Extract the (x, y) coordinate from the center of the cell holding the provided text.  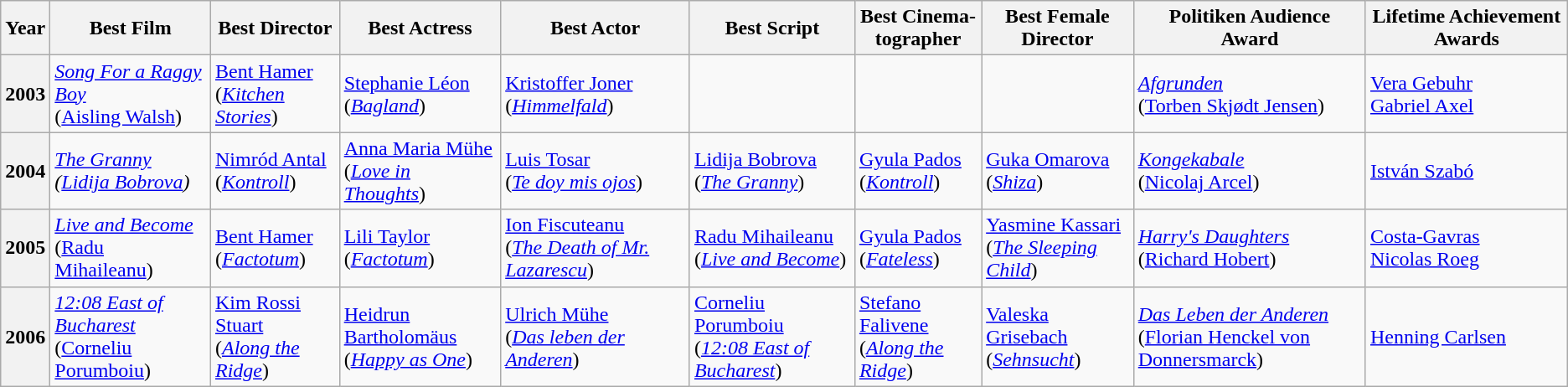
Luis Tosar(Te doy mis ojos) (596, 171)
Best Script (772, 28)
Valeska Grisebach(Sehnsucht) (1058, 337)
Best Actor (596, 28)
Afgrunden(Torben Skjødt Jensen) (1250, 94)
Lifetime Achievement Awards (1466, 28)
2004 (25, 171)
Best Cinema-tographer (918, 28)
2005 (25, 248)
Stefano Falivene(Along the Ridge) (918, 337)
Best Female Director (1058, 28)
Kristoffer Joner(Himmelfald) (596, 94)
12:08 East of Bucharest(Corneliu Porumboiu) (131, 337)
Best Director (275, 28)
Year (25, 28)
Vera GebuhrGabriel Axel (1466, 94)
Guka Omarova(Shiza) (1058, 171)
Radu Mihaileanu(Live and Become) (772, 248)
Live and Become(Radu Mihaileanu) (131, 248)
Yasmine Kassari(The Sleeping Child) (1058, 248)
Nimród Antal(Kontroll) (275, 171)
2003 (25, 94)
Bent Hamer(Kitchen Stories) (275, 94)
Politiken Audience Award (1250, 28)
The Granny(Lidija Bobrova) (131, 171)
Gyula Pados(Kontroll) (918, 171)
Best Actress (420, 28)
Stephanie Léon(Bagland) (420, 94)
Lili Taylor(Factotum) (420, 248)
Anna Maria Mühe(Love in Thoughts) (420, 171)
Heidrun Bartholomäus(Happy as One) (420, 337)
Ion Fiscuteanu(The Death of Mr. Lazarescu) (596, 248)
Bent Hamer(Factotum) (275, 248)
2006 (25, 337)
Ulrich Mühe(Das leben der Anderen) (596, 337)
Song For a Raggy Boy(Aisling Walsh) (131, 94)
Harry's Daughters(Richard Hobert) (1250, 248)
István Szabó (1466, 171)
Gyula Pados(Fateless) (918, 248)
Corneliu Porumboiu(12:08 East of Bucharest) (772, 337)
Henning Carlsen (1466, 337)
Costa-GavrasNicolas Roeg (1466, 248)
Kongekabale(Nicolaj Arcel) (1250, 171)
Das Leben der Anderen(Florian Henckel von Donnersmarck) (1250, 337)
Lidija Bobrova(The Granny) (772, 171)
Best Film (131, 28)
Kim Rossi Stuart(Along the Ridge) (275, 337)
